Scan for the cell matching the given text and deliver its (x, y) coordinate at center. 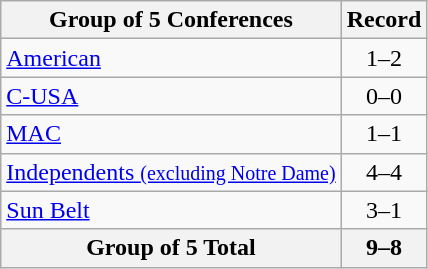
MAC (171, 134)
0–0 (384, 96)
Record (384, 20)
9–8 (384, 248)
American (171, 58)
Sun Belt (171, 210)
4–4 (384, 172)
3–1 (384, 210)
C-USA (171, 96)
1–1 (384, 134)
Group of 5 Conferences (171, 20)
Independents (excluding Notre Dame) (171, 172)
Group of 5 Total (171, 248)
1–2 (384, 58)
